Pinpoint the cell where the given text exists, returning its [x, y] midpoint coordinate. 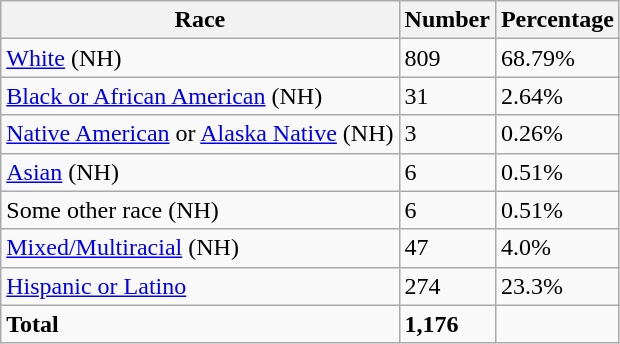
1,176 [447, 324]
Native American or Alaska Native (NH) [200, 134]
68.79% [557, 58]
0.26% [557, 134]
4.0% [557, 248]
23.3% [557, 286]
809 [447, 58]
Hispanic or Latino [200, 286]
Asian (NH) [200, 172]
Some other race (NH) [200, 210]
3 [447, 134]
White (NH) [200, 58]
Percentage [557, 20]
Race [200, 20]
274 [447, 286]
Total [200, 324]
Mixed/Multiracial (NH) [200, 248]
Number [447, 20]
47 [447, 248]
Black or African American (NH) [200, 96]
31 [447, 96]
2.64% [557, 96]
